Capture the cell that displays the provided text and extract its [x, y] central coordinate. 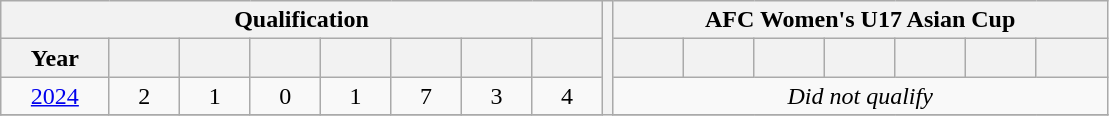
Qualification [302, 20]
7 [426, 96]
0 [285, 96]
3 [496, 96]
2024 [55, 96]
Year [55, 58]
AFC Women's U17 Asian Cup [860, 20]
Did not qualify [860, 96]
2 [144, 96]
4 [567, 96]
